Find where the given text appears and provide that cell's center as [x, y] coordinate. 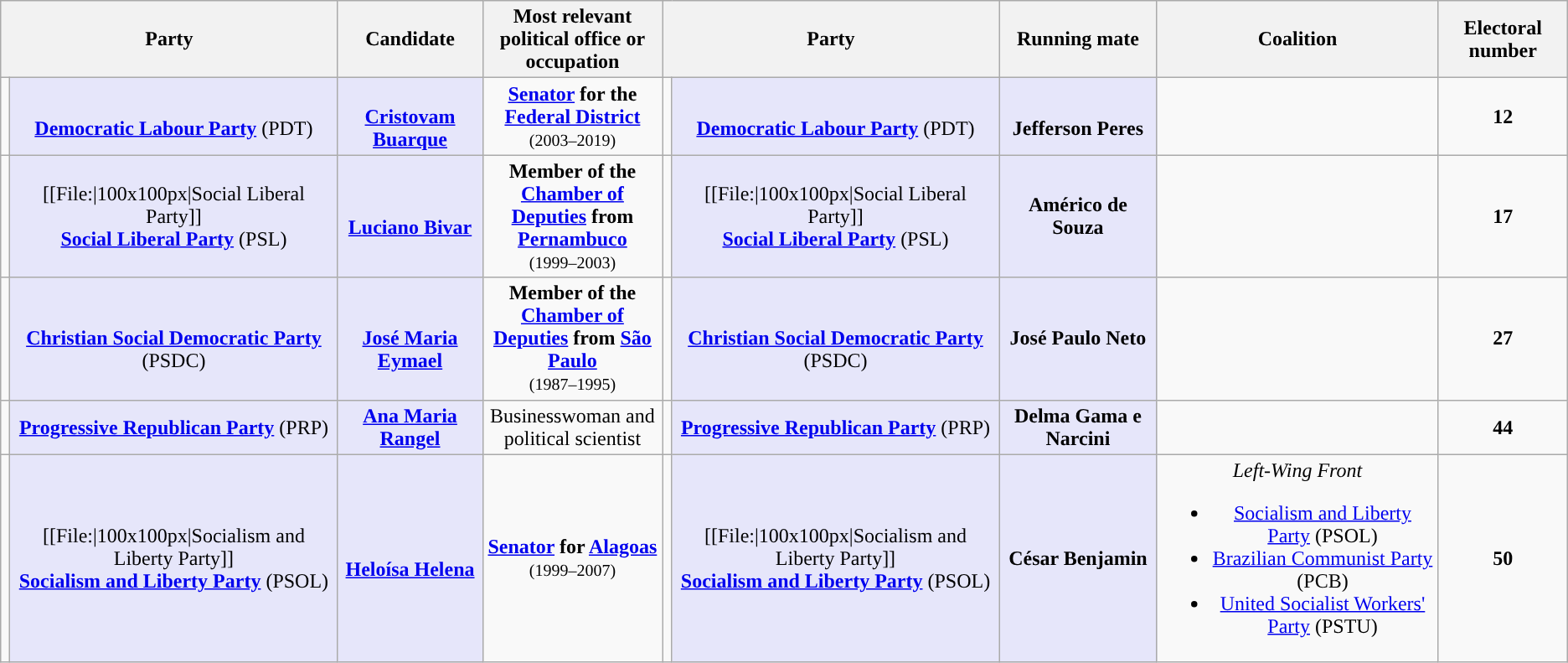
12 [1503, 117]
Jefferson Peres [1078, 117]
Coalition [1297, 39]
Luciano Bivar [410, 216]
44 [1503, 427]
Heloísa Helena [410, 558]
Senator for Alagoas(1999–2007) [573, 558]
Businesswoman and political scientist [573, 427]
César Benjamin [1078, 558]
José Paulo Neto [1078, 339]
Candidate [410, 39]
José Maria Eymael [410, 339]
Member of the Chamber of Deputies from Pernambuco(1999–2003) [573, 216]
Electoral number [1503, 39]
Most relevant political office or occupation [573, 39]
Senator for the Federal District(2003–2019) [573, 117]
Ana Maria Rangel [410, 427]
Cristovam Buarque [410, 117]
Américo de Souza [1078, 216]
Member of the Chamber of Deputies from São Paulo(1987–1995) [573, 339]
50 [1503, 558]
27 [1503, 339]
Delma Gama e Narcini [1078, 427]
17 [1503, 216]
Left-Wing FrontSocialism and Liberty Party (PSOL)Brazilian Communist Party (PCB)United Socialist Workers' Party (PSTU) [1297, 558]
Running mate [1078, 39]
